Provide the (x, y) coordinate of the cell's center where the given text is located.  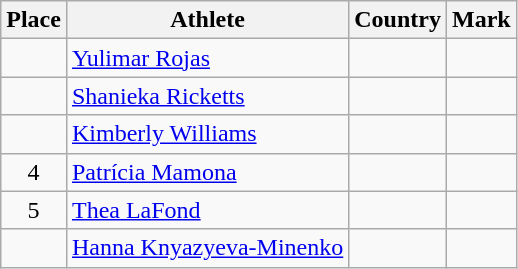
Country (398, 20)
Mark (481, 20)
Place (34, 20)
Athlete (207, 20)
Yulimar Rojas (207, 58)
Hanna Knyazyeva-Minenko (207, 248)
Shanieka Ricketts (207, 96)
Kimberly Williams (207, 134)
4 (34, 172)
Thea LaFond (207, 210)
5 (34, 210)
Patrícia Mamona (207, 172)
